Output the (X, Y) coordinate of the center of the cell containing the given text.  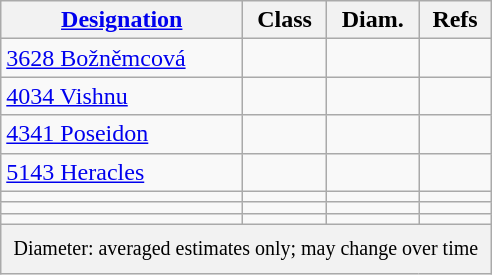
3628 Božněmcová (122, 58)
4034 Vishnu (122, 96)
Diameter: averaged estimates only; may change over time (246, 249)
Class (285, 20)
Refs (455, 20)
5143 Heracles (122, 172)
4341 Poseidon (122, 134)
Designation (122, 20)
Diam. (372, 20)
